Return (X, Y) of the center of cell containing provided text 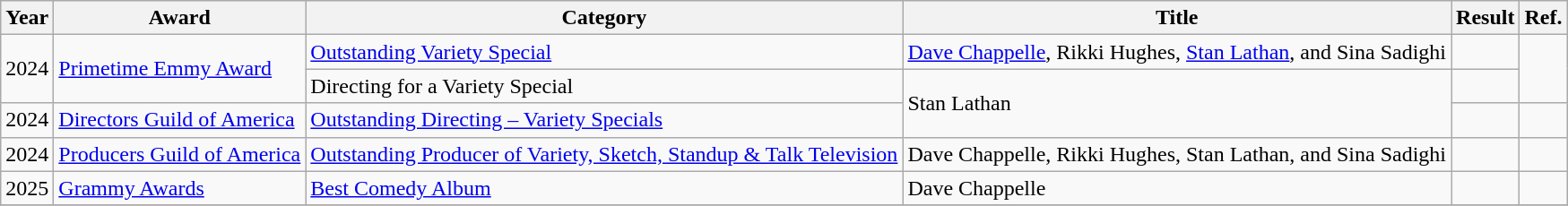
Result (1486, 18)
2025 (27, 188)
Year (27, 18)
Directing for a Variety Special (604, 86)
Outstanding Producer of Variety, Sketch, Standup & Talk Television (604, 154)
Best Comedy Album (604, 188)
Grammy Awards (179, 188)
Title (1177, 18)
Dave Chappelle (1177, 188)
Outstanding Variety Special (604, 52)
Ref. (1544, 18)
Producers Guild of America (179, 154)
Stan Lathan (1177, 103)
Award (179, 18)
Outstanding Directing – Variety Specials (604, 120)
Primetime Emmy Award (179, 69)
Category (604, 18)
Directors Guild of America (179, 120)
